Provide the (X, Y) coordinate of the cell's center where the given text is located.  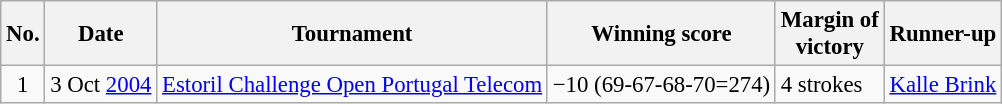
Tournament (352, 34)
1 (23, 85)
Margin ofvictory (830, 34)
Winning score (661, 34)
No. (23, 34)
Date (101, 34)
3 Oct 2004 (101, 85)
Runner-up (943, 34)
4 strokes (830, 85)
Kalle Brink (943, 85)
−10 (69-67-68-70=274) (661, 85)
Estoril Challenge Open Portugal Telecom (352, 85)
